Provide the (x, y) coordinate of the cell's center where the given text is located.  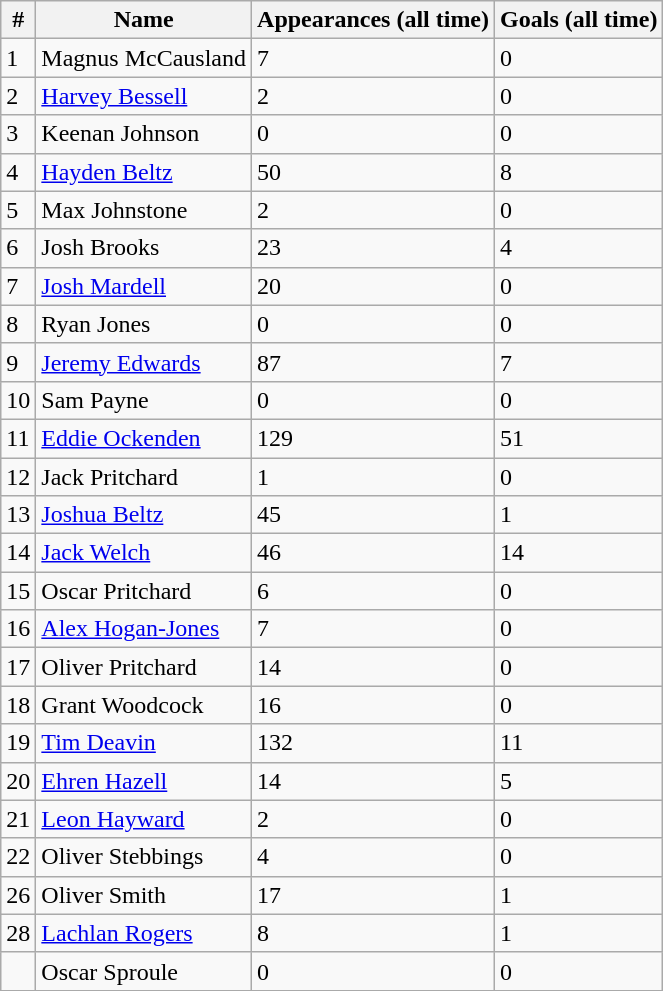
Alex Hogan-Jones (144, 629)
Sam Payne (144, 400)
Keenan Johnson (144, 134)
Oscar Sproule (144, 971)
# (18, 20)
50 (374, 172)
Ehren Hazell (144, 781)
Hayden Beltz (144, 172)
Appearances (all time) (374, 20)
22 (18, 857)
15 (18, 591)
Oscar Pritchard (144, 591)
Oliver Pritchard (144, 667)
Oliver Stebbings (144, 857)
3 (18, 134)
87 (374, 362)
28 (18, 933)
23 (374, 248)
132 (374, 743)
Joshua Beltz (144, 515)
13 (18, 515)
45 (374, 515)
Max Johnstone (144, 210)
19 (18, 743)
12 (18, 477)
Tim Deavin (144, 743)
Josh Mardell (144, 286)
26 (18, 895)
Goals (all time) (579, 20)
18 (18, 705)
10 (18, 400)
Name (144, 20)
Magnus McCausland (144, 58)
51 (579, 438)
Eddie Ockenden (144, 438)
46 (374, 553)
Lachlan Rogers (144, 933)
Ryan Jones (144, 324)
Josh Brooks (144, 248)
Jeremy Edwards (144, 362)
129 (374, 438)
21 (18, 819)
9 (18, 362)
Leon Hayward (144, 819)
Harvey Bessell (144, 96)
Jack Welch (144, 553)
Jack Pritchard (144, 477)
Oliver Smith (144, 895)
Grant Woodcock (144, 705)
